Provide the (x, y) coordinate of the cell's center where the given text is located.  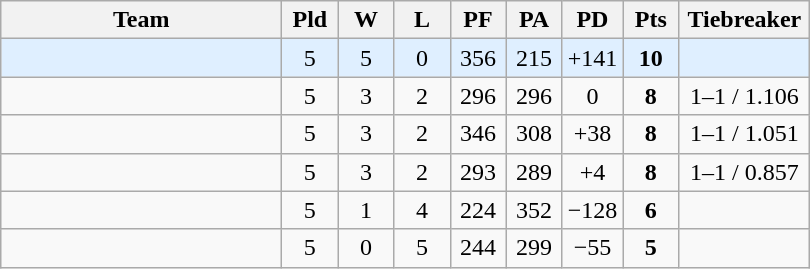
1 (366, 210)
Tiebreaker (744, 20)
6 (651, 210)
308 (534, 134)
289 (534, 172)
Team (142, 20)
PF (478, 20)
356 (478, 58)
299 (534, 248)
215 (534, 58)
+141 (592, 58)
+4 (592, 172)
PA (534, 20)
W (366, 20)
4 (422, 210)
1–1 / 0.857 (744, 172)
+38 (592, 134)
352 (534, 210)
L (422, 20)
Pld (310, 20)
293 (478, 172)
10 (651, 58)
224 (478, 210)
PD (592, 20)
1–1 / 1.106 (744, 96)
Pts (651, 20)
244 (478, 248)
346 (478, 134)
−128 (592, 210)
1–1 / 1.051 (744, 134)
−55 (592, 248)
